Output the (x, y) coordinate of the center of the cell containing the given text.  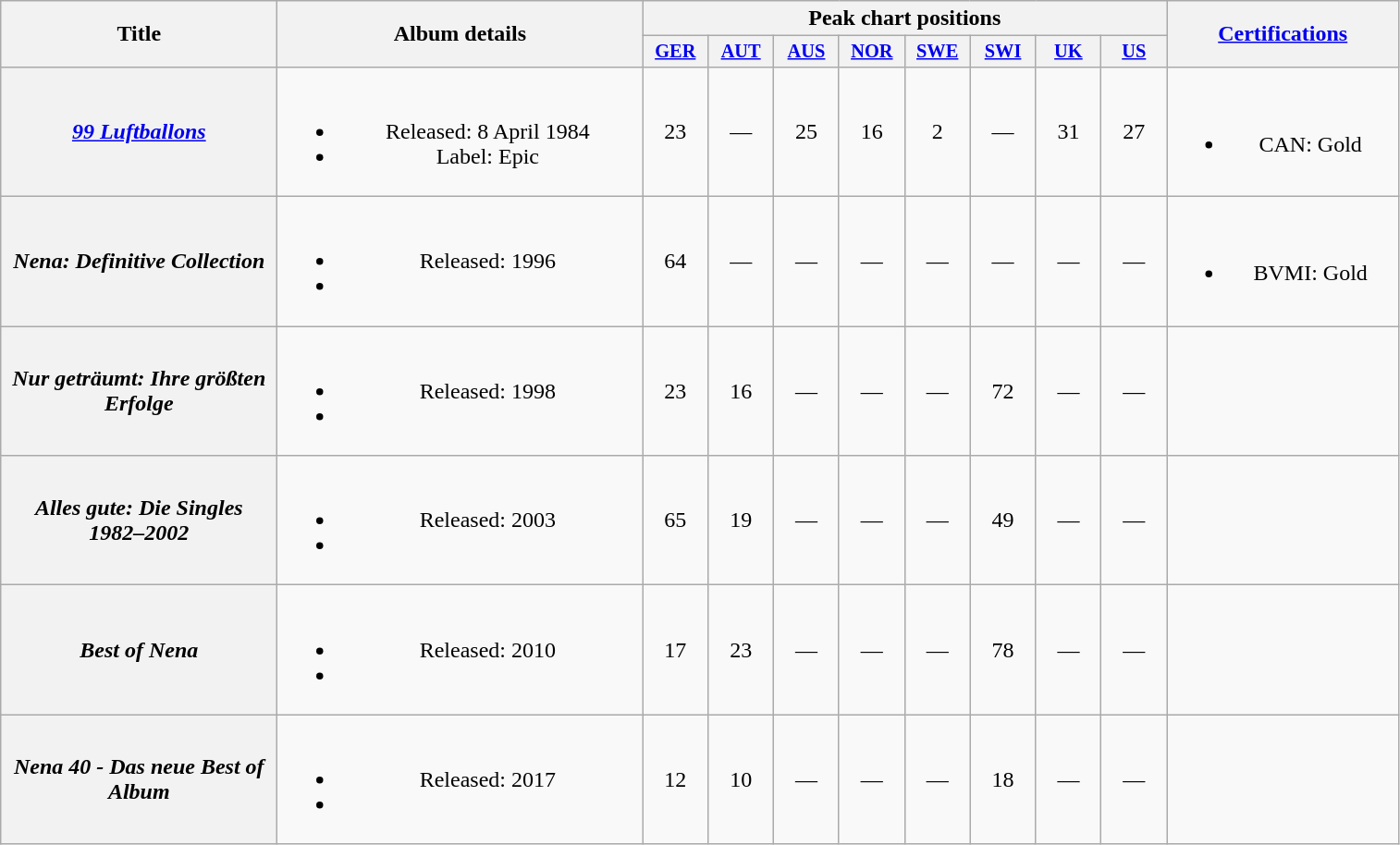
Title (139, 34)
AUS (806, 52)
18 (1002, 779)
78 (1002, 650)
Released: 8 April 1984Label: Epic (461, 131)
Best of Nena (139, 650)
SWI (1002, 52)
Nena 40 - Das neue Best of Album (139, 779)
GER (675, 52)
25 (806, 131)
65 (675, 520)
Released: 1998 (461, 391)
Released: 2003 (461, 520)
72 (1002, 391)
Album details (461, 34)
19 (742, 520)
2 (938, 131)
12 (675, 779)
AUT (742, 52)
Nur geträumt: Ihre größten Erfolge (139, 391)
31 (1069, 131)
64 (675, 262)
27 (1134, 131)
CAN: Gold (1283, 131)
10 (742, 779)
Nena: Definitive Collection (139, 262)
Peak chart positions (904, 18)
Released: 2017 (461, 779)
US (1134, 52)
BVMI: Gold (1283, 262)
UK (1069, 52)
Released: 1996 (461, 262)
17 (675, 650)
Alles gute: Die Singles 1982–2002 (139, 520)
99 Luftballons (139, 131)
Released: 2010 (461, 650)
SWE (938, 52)
49 (1002, 520)
Certifications (1283, 34)
NOR (871, 52)
